Detect which cell encompasses the target text, then output its [x, y] center coordinate. 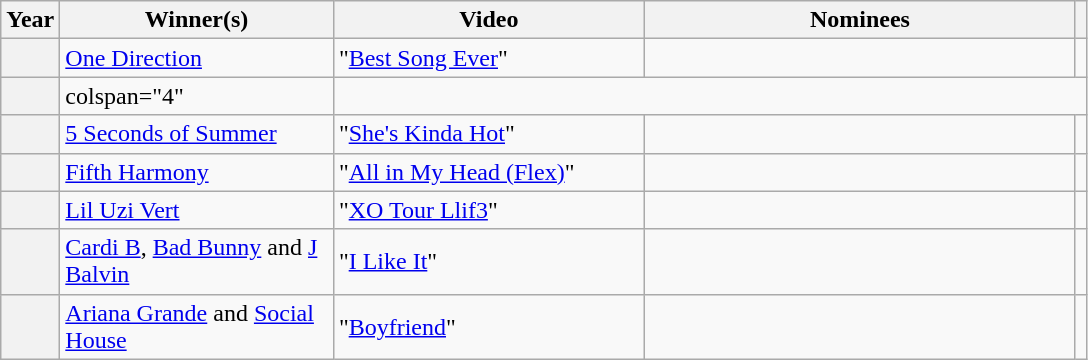
"Boyfriend" [488, 326]
colspan="4" [197, 96]
Video [488, 20]
"All in My Head (Flex)" [488, 172]
Winner(s) [197, 20]
"She's Kinda Hot" [488, 134]
One Direction [197, 58]
Ariana Grande and Social House [197, 326]
5 Seconds of Summer [197, 134]
"I Like It" [488, 262]
"Best Song Ever" [488, 58]
Lil Uzi Vert [197, 210]
Fifth Harmony [197, 172]
"XO Tour Llif3" [488, 210]
Cardi B, Bad Bunny and J Balvin [197, 262]
Year [30, 20]
Nominees [860, 20]
